Provide the (x, y) coordinate of the cell's center where the given text is located.  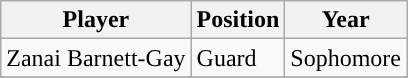
Sophomore (346, 58)
Player (96, 20)
Year (346, 20)
Position (238, 20)
Guard (238, 58)
Zanai Barnett-Gay (96, 58)
